Capture the cell that displays the provided text and extract its [x, y] central coordinate. 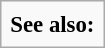
See also: [52, 24]
